Identify which cell holds the provided text, then report its (X, Y) central coordinate. 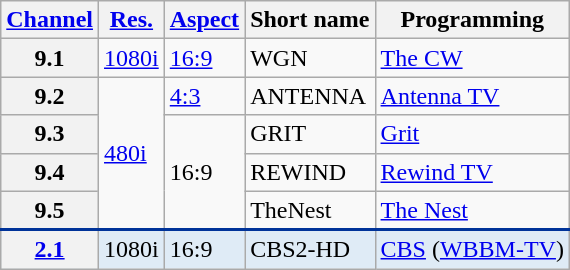
Rewind TV (472, 172)
Short name (310, 20)
Aspect (204, 20)
Grit (472, 134)
TheNest (310, 210)
The CW (472, 58)
CBS2-HD (310, 250)
The Nest (472, 210)
WGN (310, 58)
9.3 (50, 134)
9.5 (50, 210)
Programming (472, 20)
Antenna TV (472, 96)
Res. (132, 20)
CBS (WBBM-TV) (472, 250)
9.4 (50, 172)
Channel (50, 20)
4:3 (204, 96)
REWIND (310, 172)
9.2 (50, 96)
480i (132, 154)
ANTENNA (310, 96)
2.1 (50, 250)
9.1 (50, 58)
GRIT (310, 134)
